For the text-containing cell, return its midpoint in (X, Y) coordinate format. 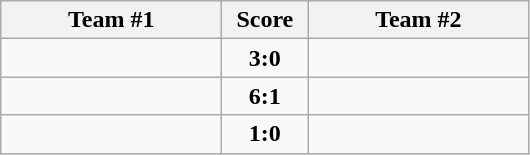
Team #1 (112, 20)
3:0 (265, 58)
Score (265, 20)
1:0 (265, 134)
Team #2 (418, 20)
6:1 (265, 96)
